From the cell containing the given text, extract its center point as [X, Y] coordinate. 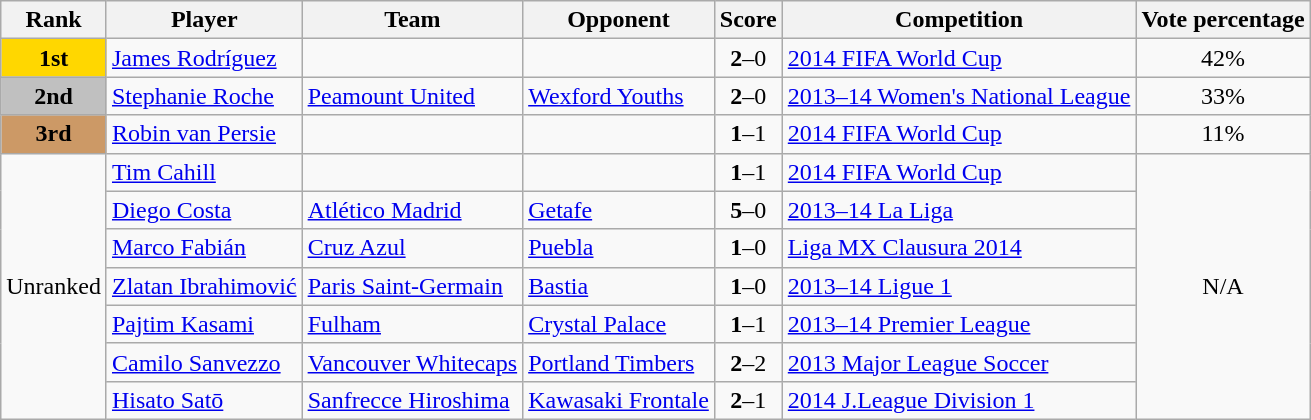
Stephanie Roche [204, 96]
Competition [959, 20]
2013–14 Premier League [959, 324]
2013–14 Ligue 1 [959, 286]
Unranked [54, 286]
Vote percentage [1223, 20]
11% [1223, 134]
33% [1223, 96]
Diego Costa [204, 210]
Bastia [619, 286]
Robin van Persie [204, 134]
Liga MX Clausura 2014 [959, 248]
3rd [54, 134]
Sanfrecce Hiroshima [412, 400]
N/A [1223, 286]
2013–14 La Liga [959, 210]
2013 Major League Soccer [959, 362]
Paris Saint-Germain [412, 286]
Opponent [619, 20]
Vancouver Whitecaps [412, 362]
Wexford Youths [619, 96]
2014 J.League Division 1 [959, 400]
Camilo Sanvezzo [204, 362]
5–0 [748, 210]
Tim Cahill [204, 172]
2–2 [748, 362]
Crystal Palace [619, 324]
Rank [54, 20]
42% [1223, 58]
Peamount United [412, 96]
Cruz Azul [412, 248]
Score [748, 20]
Hisato Satō [204, 400]
2nd [54, 96]
Fulham [412, 324]
Marco Fabián [204, 248]
Team [412, 20]
Puebla [619, 248]
Kawasaki Frontale [619, 400]
Portland Timbers [619, 362]
Atlético Madrid [412, 210]
Player [204, 20]
2–1 [748, 400]
2013–14 Women's National League [959, 96]
Zlatan Ibrahimović [204, 286]
Getafe [619, 210]
James Rodríguez [204, 58]
Pajtim Kasami [204, 324]
1st [54, 58]
